Extract the (x, y) coordinate from the center of the cell holding the provided text.  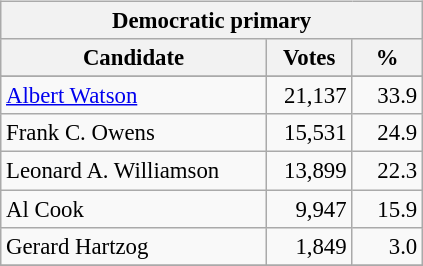
13,899 (309, 171)
21,137 (309, 96)
Frank C. Owens (134, 133)
Democratic primary (212, 21)
Leonard A. Williamson (134, 171)
24.9 (388, 133)
15,531 (309, 133)
Al Cook (134, 209)
15.9 (388, 209)
Albert Watson (134, 96)
Votes (309, 58)
9,947 (309, 209)
Gerard Hartzog (134, 246)
33.9 (388, 96)
% (388, 58)
Candidate (134, 58)
22.3 (388, 171)
1,849 (309, 246)
3.0 (388, 246)
